Output the (X, Y) coordinate of the center of the cell containing the given text.  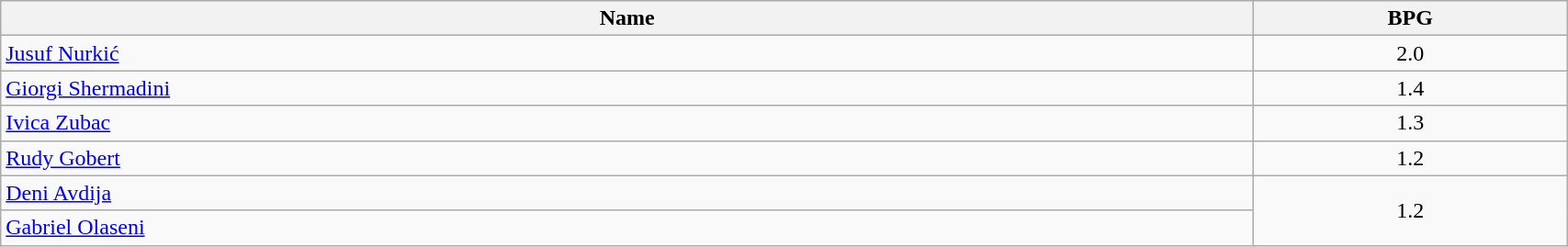
Gabriel Olaseni (627, 228)
Jusuf Nurkić (627, 53)
Name (627, 18)
1.4 (1411, 88)
1.3 (1411, 123)
Ivica Zubac (627, 123)
BPG (1411, 18)
Deni Avdija (627, 193)
Rudy Gobert (627, 158)
Giorgi Shermadini (627, 88)
2.0 (1411, 53)
